Output the (x, y) coordinate of the center of the cell containing the given text.  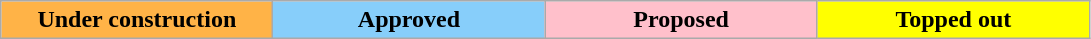
Under construction (137, 20)
Topped out (953, 20)
Proposed (681, 20)
Approved (409, 20)
